Detect which cell encompasses the target text, then output its [X, Y] center coordinate. 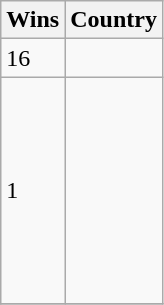
16 [33, 58]
Country [114, 20]
Wins [33, 20]
1 [33, 190]
